Find where the given text appears and provide that cell's center as [x, y] coordinate. 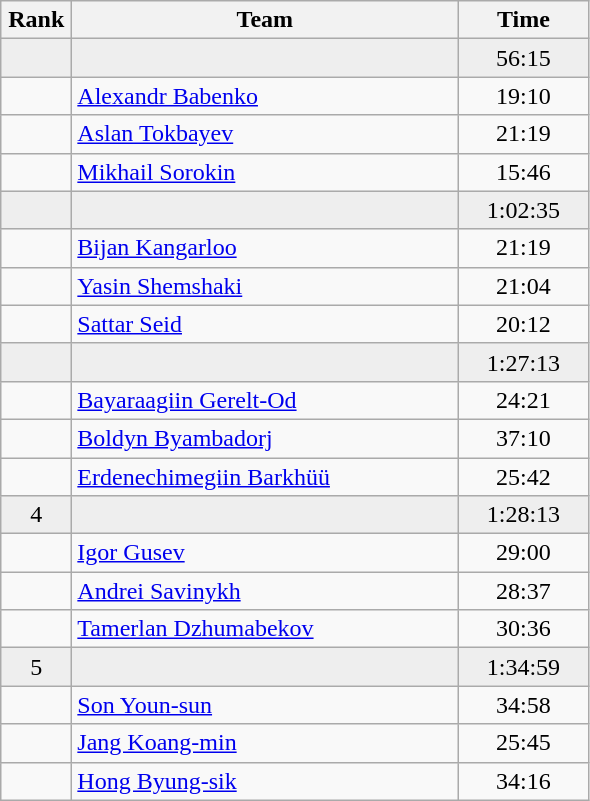
1:02:35 [524, 210]
1:34:59 [524, 667]
Yasin Shemshaki [265, 286]
Tamerlan Dzhumabekov [265, 629]
Rank [36, 20]
1:28:13 [524, 515]
Jang Koang-min [265, 743]
34:16 [524, 781]
Andrei Savinykh [265, 591]
Time [524, 20]
28:37 [524, 591]
30:36 [524, 629]
Alexandr Babenko [265, 96]
Team [265, 20]
34:58 [524, 705]
1:27:13 [524, 362]
29:00 [524, 553]
21:04 [524, 286]
25:42 [524, 477]
15:46 [524, 172]
19:10 [524, 96]
Mikhail Sorokin [265, 172]
4 [36, 515]
Bayaraagiin Gerelt-Od [265, 400]
Aslan Tokbayev [265, 134]
24:21 [524, 400]
Bijan Kangarloo [265, 248]
25:45 [524, 743]
Boldyn Byambadorj [265, 438]
Sattar Seid [265, 324]
5 [36, 667]
20:12 [524, 324]
Erdenechimegiin Barkhüü [265, 477]
Hong Byung-sik [265, 781]
Igor Gusev [265, 553]
56:15 [524, 58]
37:10 [524, 438]
Son Youn-sun [265, 705]
